Provide the (x, y) coordinate of the cell's center where the given text is located.  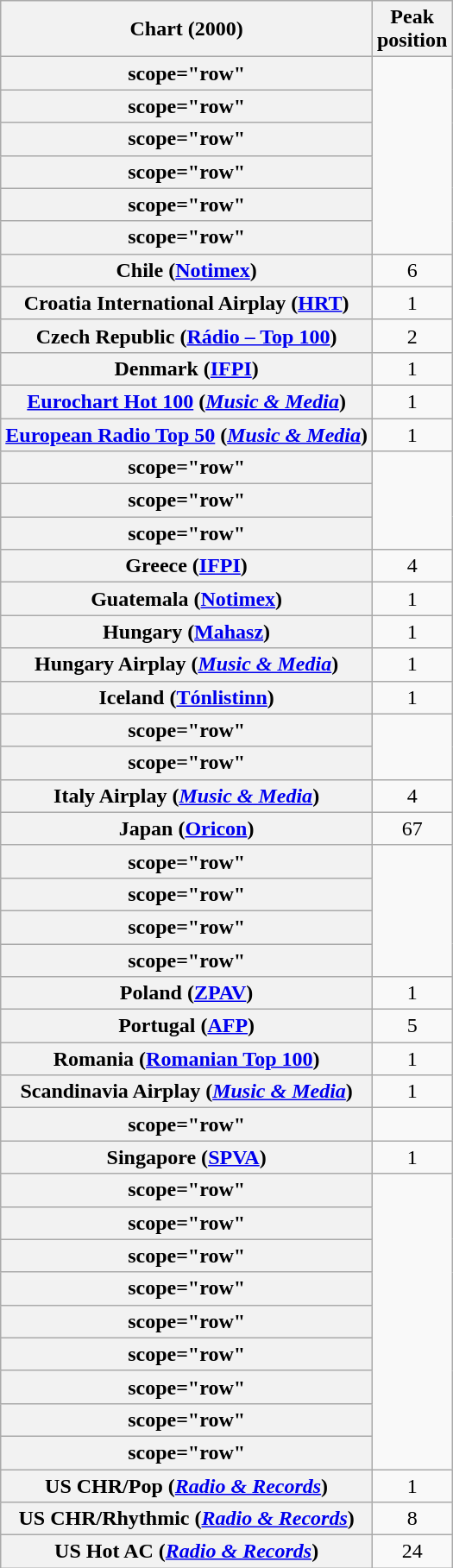
US Hot AC (Radio & Records) (186, 1552)
Czech Republic (Rádio – Top 100) (186, 336)
67 (412, 828)
Guatemala (Notimex) (186, 599)
Romania (Romanian Top 100) (186, 1059)
Japan (Oricon) (186, 828)
Denmark (IFPI) (186, 368)
24 (412, 1552)
Iceland (Tónlistinn) (186, 697)
US CHR/Pop (Radio & Records) (186, 1485)
Chile (Notimex) (186, 270)
2 (412, 336)
Italy Airplay (Music & Media) (186, 796)
Eurochart Hot 100 (Music & Media) (186, 401)
Peakposition (412, 29)
Hungary (Mahasz) (186, 632)
Greece (IFPI) (186, 566)
Chart (2000) (186, 29)
Scandinavia Airplay (Music & Media) (186, 1092)
European Radio Top 50 (Music & Media) (186, 434)
Hungary Airplay (Music & Media) (186, 664)
8 (412, 1519)
Poland (ZPAV) (186, 993)
US CHR/Rhythmic (Radio & Records) (186, 1519)
Singapore (SPVA) (186, 1157)
Portugal (AFP) (186, 1026)
Croatia International Airplay (HRT) (186, 303)
6 (412, 270)
5 (412, 1026)
